Extract the (X, Y) coordinate from the center of the cell holding the provided text.  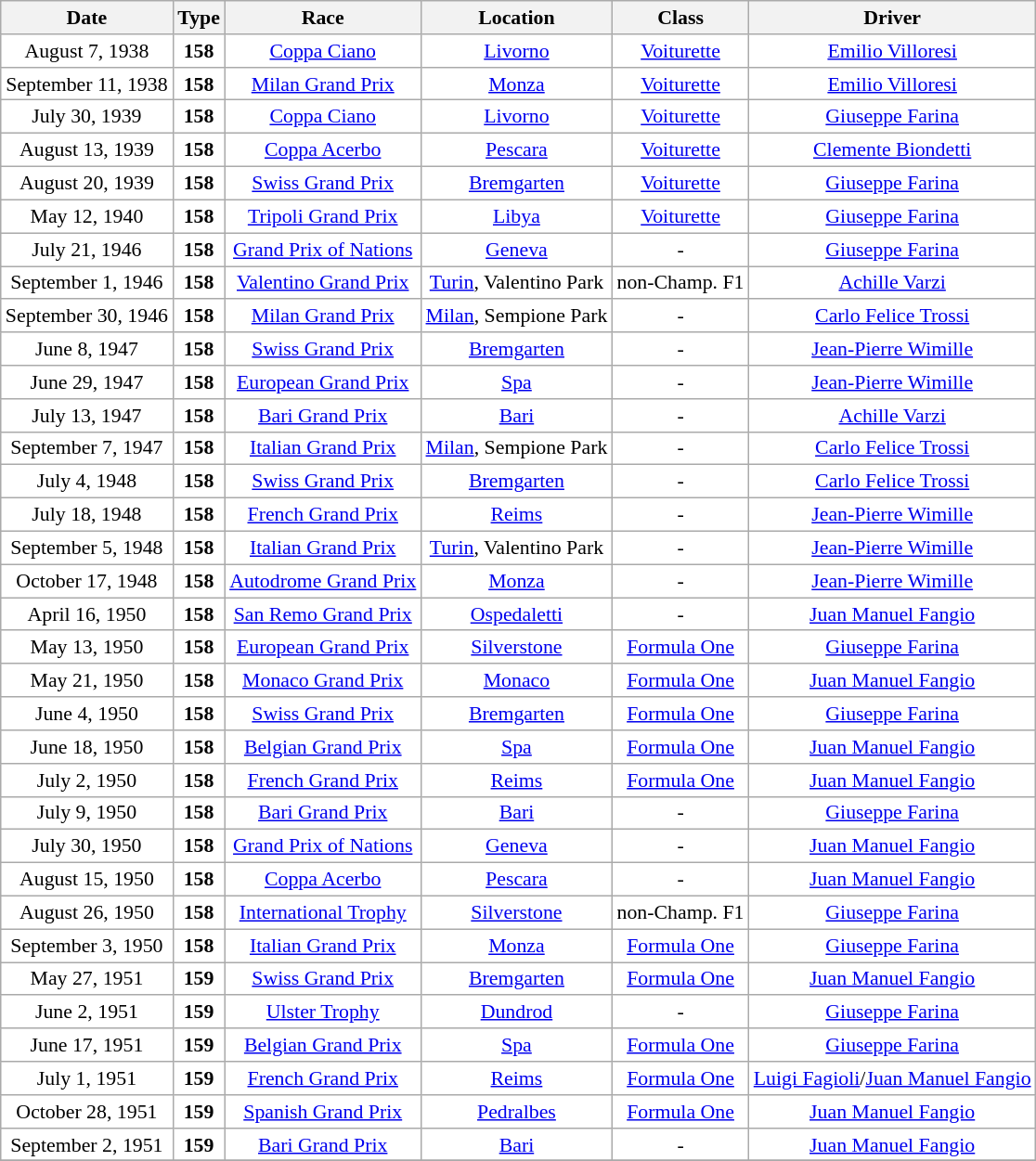
June 18, 1950 (87, 746)
International Trophy (323, 912)
Luigi Fagioli/Juan Manuel Fangio (893, 1077)
July 9, 1950 (87, 813)
August 13, 1939 (87, 149)
September 3, 1950 (87, 945)
Location (516, 17)
July 4, 1948 (87, 481)
August 20, 1939 (87, 183)
Race (323, 17)
San Remo Grand Prix (323, 613)
September 7, 1947 (87, 448)
Class (680, 17)
May 27, 1951 (87, 978)
July 13, 1947 (87, 415)
Ulster Trophy (323, 1012)
June 2, 1951 (87, 1012)
Valentino Grand Prix (323, 282)
July 18, 1948 (87, 514)
June 29, 1947 (87, 381)
Clemente Biondetti (893, 149)
August 7, 1938 (87, 50)
Spanish Grand Prix (323, 1111)
Ospedaletti (516, 613)
September 5, 1948 (87, 548)
April 16, 1950 (87, 613)
September 11, 1938 (87, 84)
June 17, 1951 (87, 1045)
May 21, 1950 (87, 680)
July 30, 1950 (87, 845)
Date (87, 17)
May 13, 1950 (87, 647)
August 26, 1950 (87, 912)
October 28, 1951 (87, 1111)
July 21, 1946 (87, 249)
September 2, 1951 (87, 1144)
Tripoli Grand Prix (323, 216)
Pedralbes (516, 1111)
May 12, 1940 (87, 216)
September 30, 1946 (87, 316)
June 4, 1950 (87, 713)
September 1, 1946 (87, 282)
Driver (893, 17)
August 15, 1950 (87, 879)
July 30, 1939 (87, 116)
Type (199, 17)
October 17, 1948 (87, 581)
Monaco (516, 680)
Monaco Grand Prix (323, 680)
Dundrod (516, 1012)
Libya (516, 216)
June 8, 1947 (87, 348)
July 2, 1950 (87, 780)
July 1, 1951 (87, 1077)
Autodrome Grand Prix (323, 581)
